Identify which cell holds the provided text, then report its [X, Y] central coordinate. 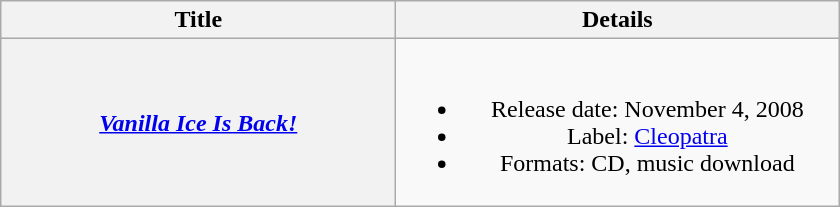
Details [618, 20]
Title [198, 20]
Vanilla Ice Is Back! [198, 122]
Release date: November 4, 2008Label: CleopatraFormats: CD, music download [618, 122]
